Extract the [X, Y] coordinate from the center of the cell holding the provided text.  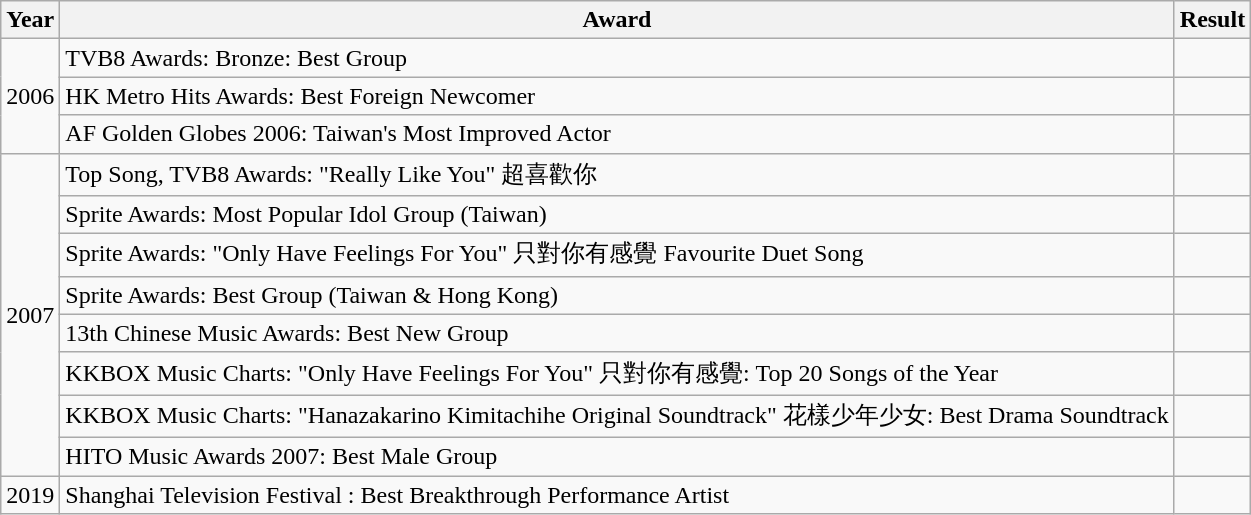
13th Chinese Music Awards: Best New Group [617, 333]
Sprite Awards: "Only Have Feelings For You" 只對你有感覺 Favourite Duet Song [617, 256]
2007 [30, 314]
2019 [30, 495]
KKBOX Music Charts: "Only Have Feelings For You" 只對你有感覺: Top 20 Songs of the Year [617, 374]
Year [30, 20]
2006 [30, 96]
Sprite Awards: Most Popular Idol Group (Taiwan) [617, 215]
Result [1212, 20]
HK Metro Hits Awards: Best Foreign Newcomer [617, 96]
KKBOX Music Charts: "Hanazakarino Kimitachihe Original Soundtrack" 花樣少年少女: Best Drama Soundtrack [617, 416]
Shanghai Television Festival : Best Breakthrough Performance Artist [617, 495]
AF Golden Globes 2006: Taiwan's Most Improved Actor [617, 134]
Sprite Awards: Best Group (Taiwan & Hong Kong) [617, 295]
Top Song, TVB8 Awards: "Really Like You" 超喜歡你 [617, 174]
Award [617, 20]
HITO Music Awards 2007: Best Male Group [617, 456]
TVB8 Awards: Bronze: Best Group [617, 58]
